Identify which cell holds the provided text, then report its [x, y] central coordinate. 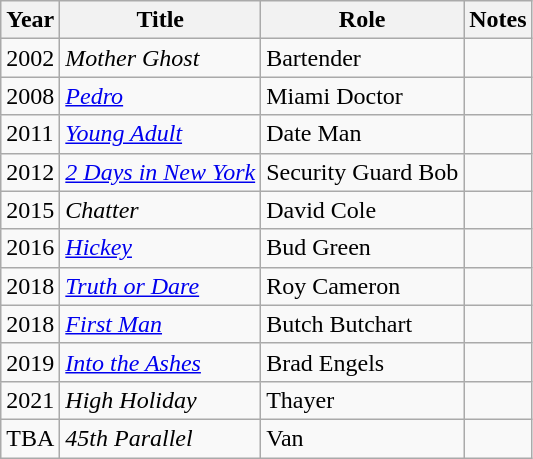
2019 [30, 362]
David Cole [362, 210]
2015 [30, 210]
Bartender [362, 58]
Date Man [362, 134]
Miami Doctor [362, 96]
45th Parallel [160, 438]
Truth or Dare [160, 286]
Mother Ghost [160, 58]
2021 [30, 400]
Butch Butchart [362, 324]
High Holiday [160, 400]
Bud Green [362, 248]
Van [362, 438]
Pedro [160, 96]
Notes [498, 20]
First Man [160, 324]
Role [362, 20]
2002 [30, 58]
Security Guard Bob [362, 172]
Thayer [362, 400]
2016 [30, 248]
Into the Ashes [160, 362]
Hickey [160, 248]
Title [160, 20]
TBA [30, 438]
Young Adult [160, 134]
2 Days in New York [160, 172]
2012 [30, 172]
Roy Cameron [362, 286]
Chatter [160, 210]
2008 [30, 96]
Year [30, 20]
2011 [30, 134]
Brad Engels [362, 362]
